From the cell containing the given text, extract its center point as [x, y] coordinate. 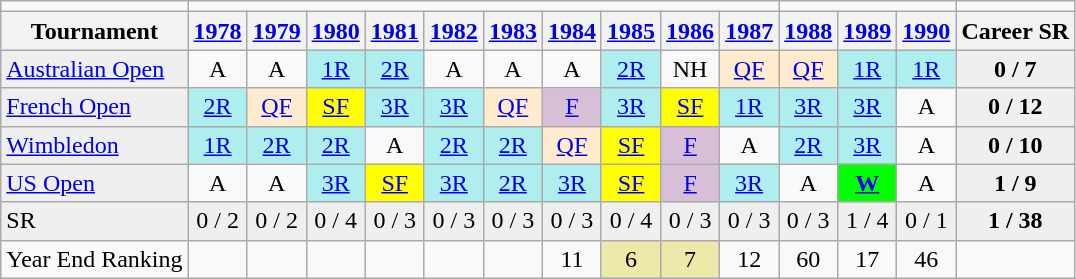
Australian Open [94, 69]
0 / 7 [1016, 69]
1982 [454, 31]
7 [690, 259]
1988 [808, 31]
1990 [926, 31]
US Open [94, 183]
0 / 12 [1016, 107]
46 [926, 259]
1981 [394, 31]
Wimbledon [94, 145]
60 [808, 259]
6 [630, 259]
1 / 38 [1016, 221]
1978 [218, 31]
0 / 10 [1016, 145]
1989 [868, 31]
Career SR [1016, 31]
1 / 4 [868, 221]
1985 [630, 31]
1 / 9 [1016, 183]
11 [572, 259]
17 [868, 259]
0 / 1 [926, 221]
1979 [276, 31]
1983 [512, 31]
Tournament [94, 31]
SR [94, 221]
Year End Ranking [94, 259]
French Open [94, 107]
1984 [572, 31]
1987 [750, 31]
NH [690, 69]
1980 [336, 31]
W [868, 183]
1986 [690, 31]
12 [750, 259]
